Capture the cell that displays the provided text and extract its [x, y] central coordinate. 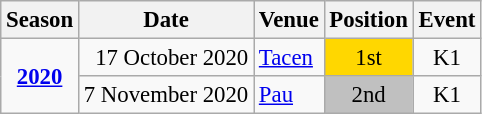
17 October 2020 [166, 58]
Tacen [290, 58]
Event [447, 20]
Date [166, 20]
2020 [40, 76]
Pau [290, 95]
7 November 2020 [166, 95]
1st [368, 58]
Venue [290, 20]
Position [368, 20]
2nd [368, 95]
Season [40, 20]
